Identify which cell holds the provided text, then report its [x, y] central coordinate. 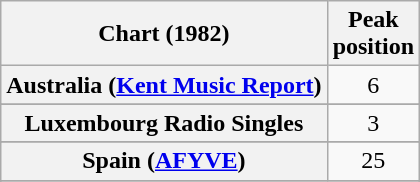
Peakposition [373, 34]
Spain (AFYVE) [164, 161]
6 [373, 85]
Chart (1982) [164, 34]
Luxembourg Radio Singles [164, 123]
3 [373, 123]
Australia (Kent Music Report) [164, 85]
25 [373, 161]
